Extract the (X, Y) coordinate from the center of the cell holding the provided text.  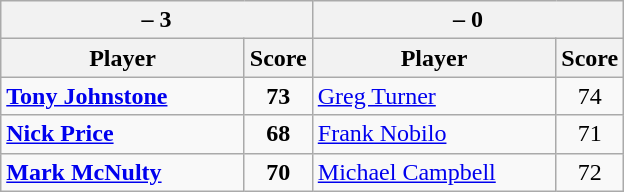
Tony Johnstone (123, 96)
68 (278, 134)
Michael Campbell (434, 172)
70 (278, 172)
– 0 (468, 20)
Mark McNulty (123, 172)
73 (278, 96)
72 (590, 172)
Greg Turner (434, 96)
71 (590, 134)
74 (590, 96)
– 3 (157, 20)
Frank Nobilo (434, 134)
Nick Price (123, 134)
